Scan for the cell matching the given text and deliver its (X, Y) coordinate at center. 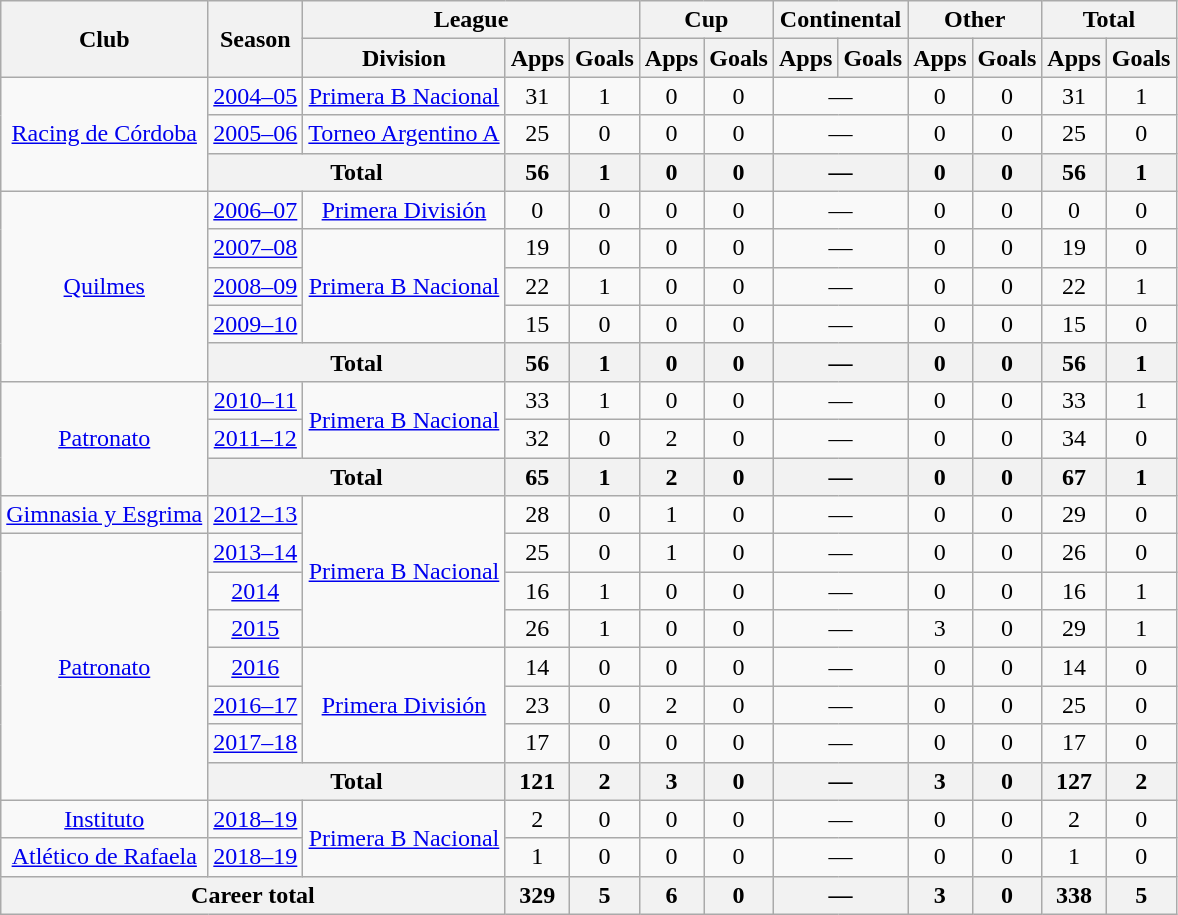
2011–12 (256, 438)
121 (537, 781)
2017–18 (256, 743)
Division (404, 58)
2008–09 (256, 286)
23 (537, 705)
2004–05 (256, 96)
Season (256, 39)
2006–07 (256, 210)
2016 (256, 667)
32 (537, 438)
2016–17 (256, 705)
Atlético de Rafaela (104, 857)
Gimnasia y Esgrima (104, 515)
Torneo Argentino A (404, 134)
Club (104, 39)
6 (671, 895)
Cup (706, 20)
338 (1074, 895)
2010–11 (256, 400)
League (471, 20)
28 (537, 515)
65 (537, 477)
Racing de Córdoba (104, 134)
Other (975, 20)
Quilmes (104, 286)
2009–10 (256, 324)
127 (1074, 781)
Instituto (104, 819)
2013–14 (256, 553)
Continental (840, 20)
2015 (256, 629)
2012–13 (256, 515)
2005–06 (256, 134)
67 (1074, 477)
2007–08 (256, 248)
2014 (256, 591)
Career total (253, 895)
329 (537, 895)
34 (1074, 438)
